Identify which cell holds the provided text, then report its (x, y) central coordinate. 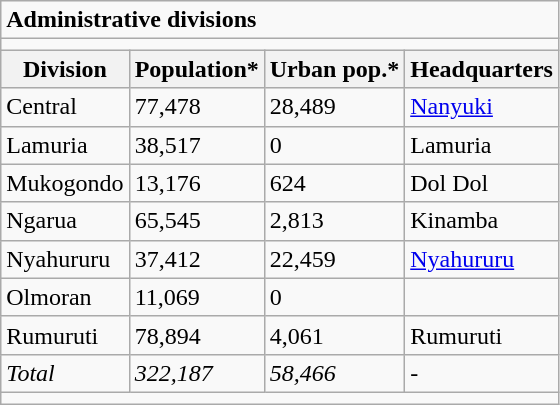
65,545 (196, 221)
Administrative divisions (280, 20)
58,466 (334, 373)
Division (65, 69)
37,412 (196, 259)
Nanyuki (482, 107)
77,478 (196, 107)
Central (65, 107)
28,489 (334, 107)
78,894 (196, 335)
322,187 (196, 373)
Headquarters (482, 69)
2,813 (334, 221)
- (482, 373)
Urban pop.* (334, 69)
11,069 (196, 297)
38,517 (196, 145)
Population* (196, 69)
Mukogondo (65, 183)
Dol Dol (482, 183)
4,061 (334, 335)
13,176 (196, 183)
Ngarua (65, 221)
Total (65, 373)
Kinamba (482, 221)
624 (334, 183)
Olmoran (65, 297)
22,459 (334, 259)
